For the text-containing cell, return its midpoint in (x, y) coordinate format. 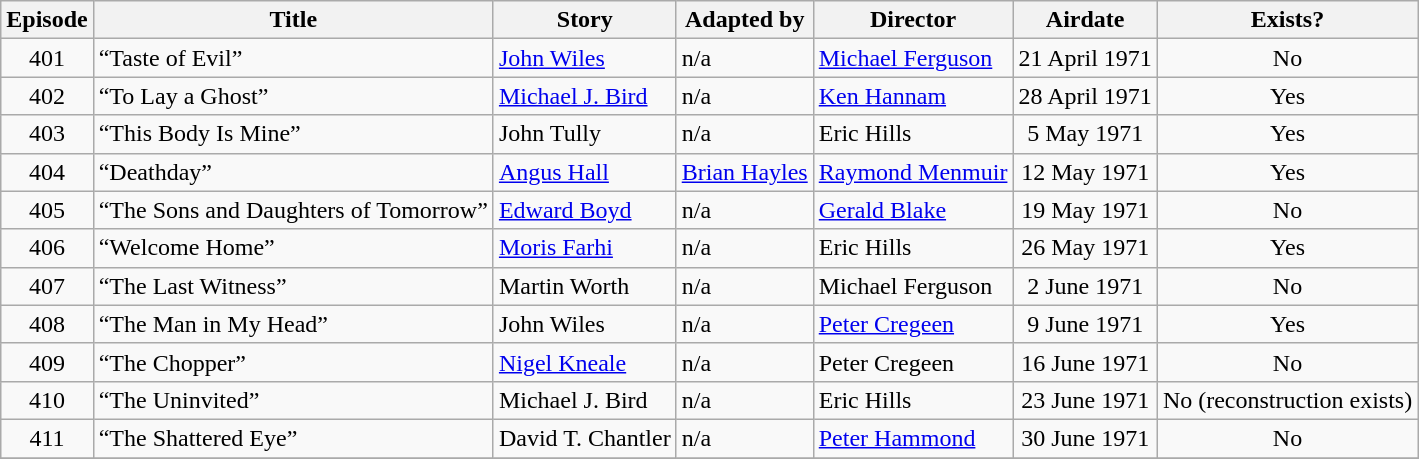
Nigel Kneale (584, 362)
“To Lay a Ghost” (293, 96)
Episode (47, 20)
“The Man in My Head” (293, 324)
Exists? (1287, 20)
Gerald Blake (913, 210)
Story (584, 20)
“The Sons and Daughters of Tomorrow” (293, 210)
“The Uninvited” (293, 400)
30 June 1971 (1085, 438)
Moris Farhi (584, 248)
410 (47, 400)
409 (47, 362)
Angus Hall (584, 172)
12 May 1971 (1085, 172)
408 (47, 324)
9 June 1971 (1085, 324)
403 (47, 134)
“Taste of Evil” (293, 58)
Martin Worth (584, 286)
Airdate (1085, 20)
Adapted by (744, 20)
402 (47, 96)
“Deathday” (293, 172)
No (reconstruction exists) (1287, 400)
John Tully (584, 134)
5 May 1971 (1085, 134)
26 May 1971 (1085, 248)
Ken Hannam (913, 96)
Director (913, 20)
David T. Chantler (584, 438)
Brian Hayles (744, 172)
“Welcome Home” (293, 248)
405 (47, 210)
401 (47, 58)
406 (47, 248)
404 (47, 172)
23 June 1971 (1085, 400)
“The Chopper” (293, 362)
“The Last Witness” (293, 286)
“The Shattered Eye” (293, 438)
16 June 1971 (1085, 362)
19 May 1971 (1085, 210)
21 April 1971 (1085, 58)
28 April 1971 (1085, 96)
Raymond Menmuir (913, 172)
411 (47, 438)
407 (47, 286)
Title (293, 20)
Edward Boyd (584, 210)
Peter Hammond (913, 438)
“This Body Is Mine” (293, 134)
2 June 1971 (1085, 286)
